Pinpoint the cell where the given text exists, returning its [x, y] midpoint coordinate. 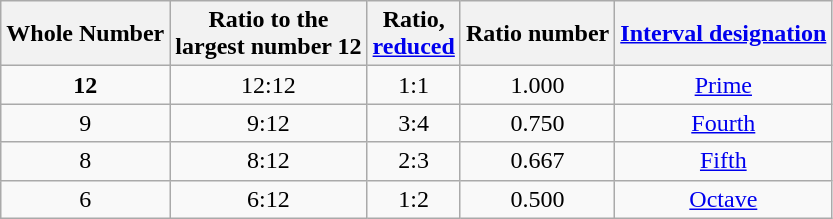
1.000 [537, 85]
Fourth [724, 123]
Interval designation [724, 34]
Ratio to thelargest number 12 [268, 34]
2:3 [414, 161]
1:2 [414, 199]
0.500 [537, 199]
9:12 [268, 123]
8:12 [268, 161]
0.667 [537, 161]
Ratio, reduced [414, 34]
9 [86, 123]
12 [86, 85]
8 [86, 161]
Prime [724, 85]
6 [86, 199]
Fifth [724, 161]
6:12 [268, 199]
Octave [724, 199]
3:4 [414, 123]
Ratio number [537, 34]
0.750 [537, 123]
1:1 [414, 85]
Whole Number [86, 34]
12:12 [268, 85]
